Return [x, y] of the center of cell containing provided text 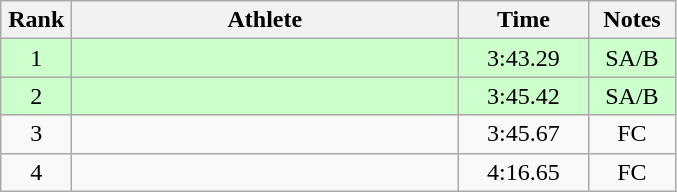
4 [36, 172]
1 [36, 58]
Notes [632, 20]
3 [36, 134]
2 [36, 96]
3:43.29 [524, 58]
Athlete [265, 20]
4:16.65 [524, 172]
3:45.67 [524, 134]
Rank [36, 20]
3:45.42 [524, 96]
Time [524, 20]
